Return (X, Y) of the center of cell containing provided text 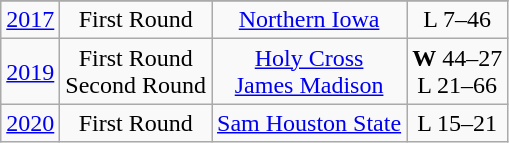
Holy CrossJames Madison (310, 72)
2019 (30, 72)
2017 (30, 20)
Sam Houston State (310, 123)
L 7–46 (458, 20)
W 44–27L 21–66 (458, 72)
L 15–21 (458, 123)
2020 (30, 123)
Northern Iowa (310, 20)
First RoundSecond Round (136, 72)
